For the text-containing cell, return its midpoint in [X, Y] coordinate format. 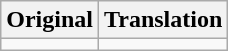
Original [50, 20]
Translation [162, 20]
